Output the (X, Y) coordinate of the center of the cell containing the given text.  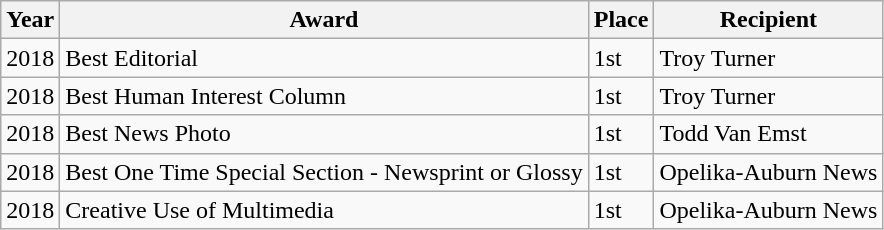
Creative Use of Multimedia (324, 210)
Year (30, 20)
Award (324, 20)
Todd Van Emst (768, 134)
Place (621, 20)
Best Editorial (324, 58)
Recipient (768, 20)
Best Human Interest Column (324, 96)
Best One Time Special Section - Newsprint or Glossy (324, 172)
Best News Photo (324, 134)
